Locate the cell with the specified text and output its (x, y) center coordinate. 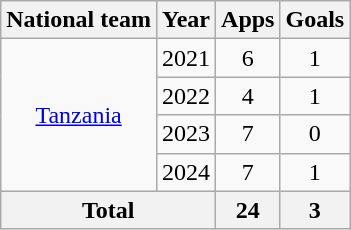
6 (248, 58)
4 (248, 96)
2024 (186, 172)
3 (315, 210)
Tanzania (79, 115)
2022 (186, 96)
0 (315, 134)
Year (186, 20)
2021 (186, 58)
Goals (315, 20)
Total (108, 210)
24 (248, 210)
National team (79, 20)
2023 (186, 134)
Apps (248, 20)
